Search for the cell housing the specified text and yield its [X, Y] center coordinate. 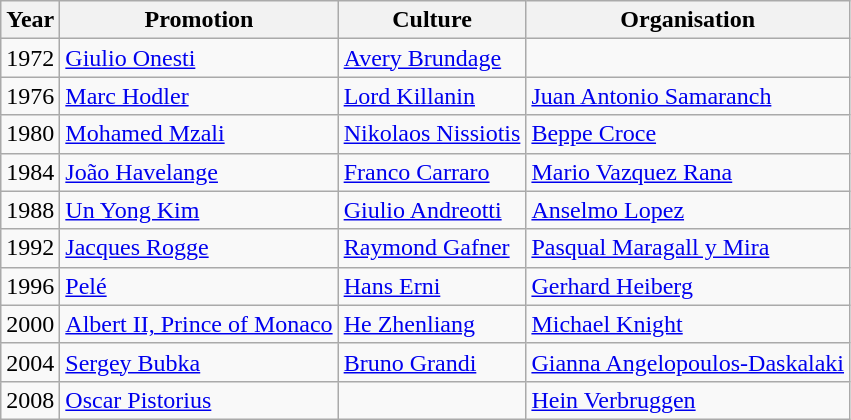
2008 [30, 400]
Culture [432, 20]
Franco Carraro [432, 172]
Sergey Bubka [199, 362]
João Havelange [199, 172]
1996 [30, 286]
Raymond Gafner [432, 248]
Marc Hodler [199, 96]
1976 [30, 96]
Pasqual Maragall y Mira [688, 248]
Anselmo Lopez [688, 210]
Gerhard Heiberg [688, 286]
1980 [30, 134]
Mario Vazquez Rana [688, 172]
2004 [30, 362]
Giulio Onesti [199, 58]
Un Yong Kim [199, 210]
Michael Knight [688, 324]
Gianna Angelopoulos-Daskalaki [688, 362]
Juan Antonio Samaranch [688, 96]
He Zhenliang [432, 324]
Bruno Grandi [432, 362]
1988 [30, 210]
Year [30, 20]
Hans Erni [432, 286]
1984 [30, 172]
1972 [30, 58]
1992 [30, 248]
Beppe Croce [688, 134]
Lord Killanin [432, 96]
Giulio Andreotti [432, 210]
Pelé [199, 286]
2000 [30, 324]
Promotion [199, 20]
Organisation [688, 20]
Nikolaos Nissiotis [432, 134]
Jacques Rogge [199, 248]
Mohamed Mzali [199, 134]
Oscar Pistorius [199, 400]
Albert II, Prince of Monaco [199, 324]
Avery Brundage [432, 58]
Hein Verbruggen [688, 400]
